For the text-containing cell, return its midpoint in (X, Y) coordinate format. 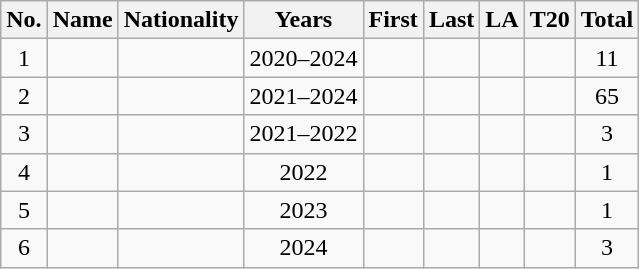
5 (24, 210)
65 (607, 96)
Years (304, 20)
2 (24, 96)
2024 (304, 248)
2021–2022 (304, 134)
Total (607, 20)
2021–2024 (304, 96)
2023 (304, 210)
First (393, 20)
Name (82, 20)
No. (24, 20)
LA (502, 20)
2022 (304, 172)
2020–2024 (304, 58)
Last (451, 20)
6 (24, 248)
4 (24, 172)
Nationality (181, 20)
11 (607, 58)
T20 (550, 20)
